Provide the [X, Y] coordinate of the cell's center where the given text is located.  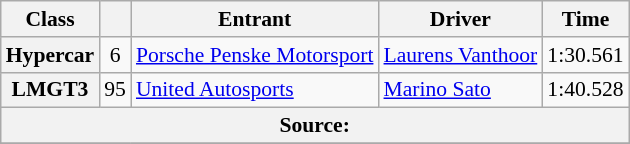
Time [585, 19]
Class [50, 19]
Entrant [255, 19]
6 [115, 55]
Laurens Vanthoor [460, 55]
Driver [460, 19]
Source: [315, 126]
LMGT3 [50, 90]
1:40.528 [585, 90]
Hypercar [50, 55]
Marino Sato [460, 90]
1:30.561 [585, 55]
95 [115, 90]
United Autosports [255, 90]
Porsche Penske Motorsport [255, 55]
